Capture the cell that displays the provided text and extract its (X, Y) central coordinate. 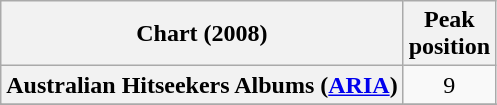
Chart (2008) (202, 34)
Peakposition (449, 34)
9 (449, 85)
Australian Hitseekers Albums (ARIA) (202, 85)
